Extract the (X, Y) coordinate from the center of the cell holding the provided text.  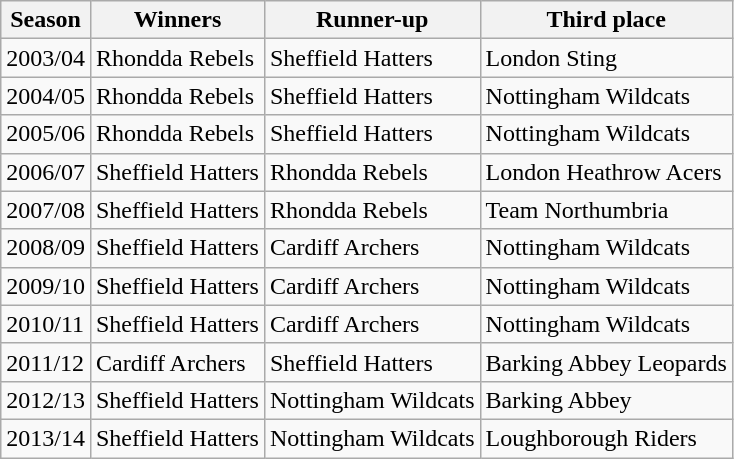
Runner-up (372, 20)
Barking Abbey Leopards (606, 362)
2006/07 (46, 172)
2004/05 (46, 96)
2010/11 (46, 324)
Team Northumbria (606, 210)
London Heathrow Acers (606, 172)
2011/12 (46, 362)
Loughborough Riders (606, 438)
2008/09 (46, 248)
Winners (177, 20)
2012/13 (46, 400)
London Sting (606, 58)
Barking Abbey (606, 400)
2003/04 (46, 58)
2009/10 (46, 286)
2007/08 (46, 210)
Season (46, 20)
Third place (606, 20)
2013/14 (46, 438)
2005/06 (46, 134)
